Provide the (X, Y) coordinate of the cell's center where the given text is located.  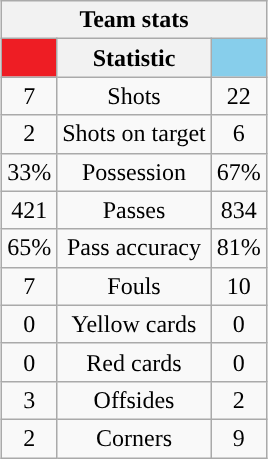
3 (30, 400)
834 (238, 210)
Shots (134, 96)
Possession (134, 172)
Corners (134, 438)
421 (30, 210)
Red cards (134, 362)
33% (30, 172)
6 (238, 134)
Statistic (134, 58)
Pass accuracy (134, 248)
Passes (134, 210)
Team stats (134, 20)
Fouls (134, 286)
22 (238, 96)
65% (30, 248)
81% (238, 248)
Offsides (134, 400)
Yellow cards (134, 324)
Shots on target (134, 134)
10 (238, 286)
67% (238, 172)
9 (238, 438)
